Return [x, y] of the center of cell containing provided text 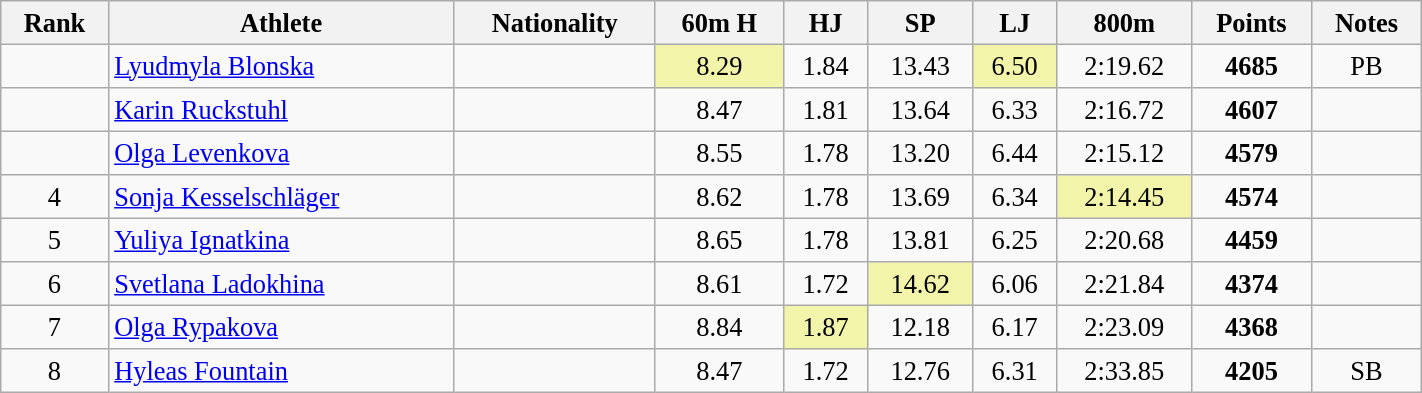
6.50 [1014, 66]
8.55 [719, 153]
4459 [1251, 240]
4368 [1251, 327]
Lyudmyla Blonska [281, 66]
6.33 [1014, 109]
Sonja Kesselschläger [281, 197]
4205 [1251, 371]
Olga Rypakova [281, 327]
2:23.09 [1124, 327]
13.64 [920, 109]
13.69 [920, 197]
4607 [1251, 109]
6.44 [1014, 153]
2:20.68 [1124, 240]
4374 [1251, 284]
6.25 [1014, 240]
Svetlana Ladokhina [281, 284]
2:16.72 [1124, 109]
Points [1251, 22]
8.65 [719, 240]
8.29 [719, 66]
SP [920, 22]
Nationality [554, 22]
1.81 [826, 109]
Athlete [281, 22]
2:21.84 [1124, 284]
8.61 [719, 284]
8.84 [719, 327]
14.62 [920, 284]
6.34 [1014, 197]
4685 [1251, 66]
HJ [826, 22]
4579 [1251, 153]
4 [54, 197]
12.18 [920, 327]
6 [54, 284]
SB [1367, 371]
Olga Levenkova [281, 153]
800m [1124, 22]
13.20 [920, 153]
6.17 [1014, 327]
PB [1367, 66]
13.43 [920, 66]
Yuliya Ignatkina [281, 240]
Hyleas Fountain [281, 371]
Notes [1367, 22]
8.62 [719, 197]
7 [54, 327]
1.87 [826, 327]
13.81 [920, 240]
Rank [54, 22]
5 [54, 240]
LJ [1014, 22]
6.06 [1014, 284]
6.31 [1014, 371]
2:33.85 [1124, 371]
12.76 [920, 371]
4574 [1251, 197]
60m H [719, 22]
Karin Ruckstuhl [281, 109]
1.84 [826, 66]
2:19.62 [1124, 66]
2:14.45 [1124, 197]
2:15.12 [1124, 153]
8 [54, 371]
